For the text-containing cell, return its midpoint in (x, y) coordinate format. 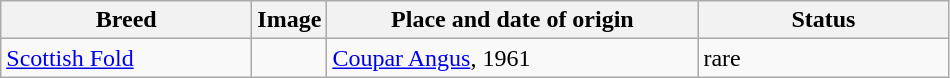
Place and date of origin (512, 20)
rare (824, 58)
Coupar Angus, 1961 (512, 58)
Scottish Fold (126, 58)
Image (290, 20)
Breed (126, 20)
Status (824, 20)
